Provide the [X, Y] coordinate of the cell's center where the given text is located.  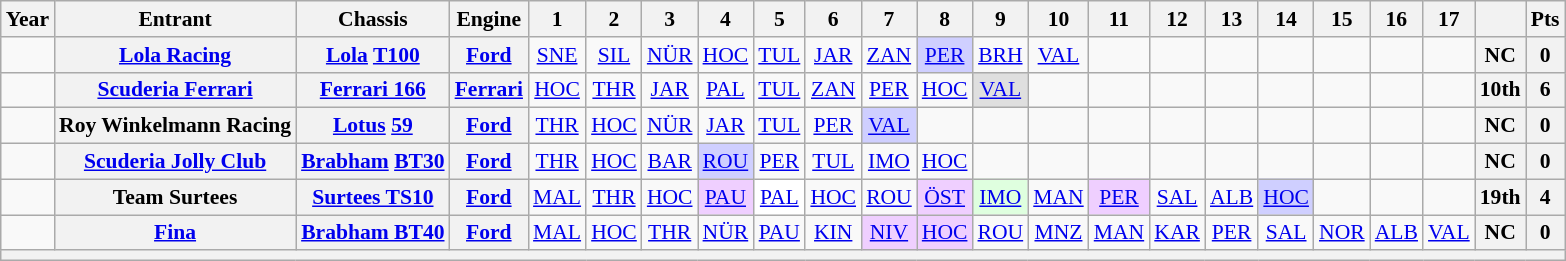
7 [889, 19]
KAR [1177, 233]
KIN [833, 233]
BRH [1000, 55]
9 [1000, 19]
SIL [614, 55]
ÖST [945, 197]
Year [28, 19]
NOR [1342, 233]
8 [945, 19]
MNZ [1058, 233]
16 [1396, 19]
17 [1449, 19]
10th [1500, 90]
Brabham BT30 [372, 162]
13 [1232, 19]
19th [1500, 197]
Brabham BT40 [372, 233]
11 [1120, 19]
Ferrari 166 [372, 90]
Ferrari [489, 90]
SNE [557, 55]
Surtees TS10 [372, 197]
1 [557, 19]
10 [1058, 19]
Entrant [175, 19]
Chassis [372, 19]
Engine [489, 19]
Fina [175, 233]
3 [670, 19]
14 [1286, 19]
12 [1177, 19]
Pts [1546, 19]
BAR [670, 162]
Scuderia Ferrari [175, 90]
5 [779, 19]
NIV [889, 233]
Scuderia Jolly Club [175, 162]
Lola Racing [175, 55]
2 [614, 19]
15 [1342, 19]
Lola T100 [372, 55]
Lotus 59 [372, 126]
Roy Winkelmann Racing [175, 126]
Team Surtees [175, 197]
